Pinpoint the cell where the given text exists, returning its (x, y) midpoint coordinate. 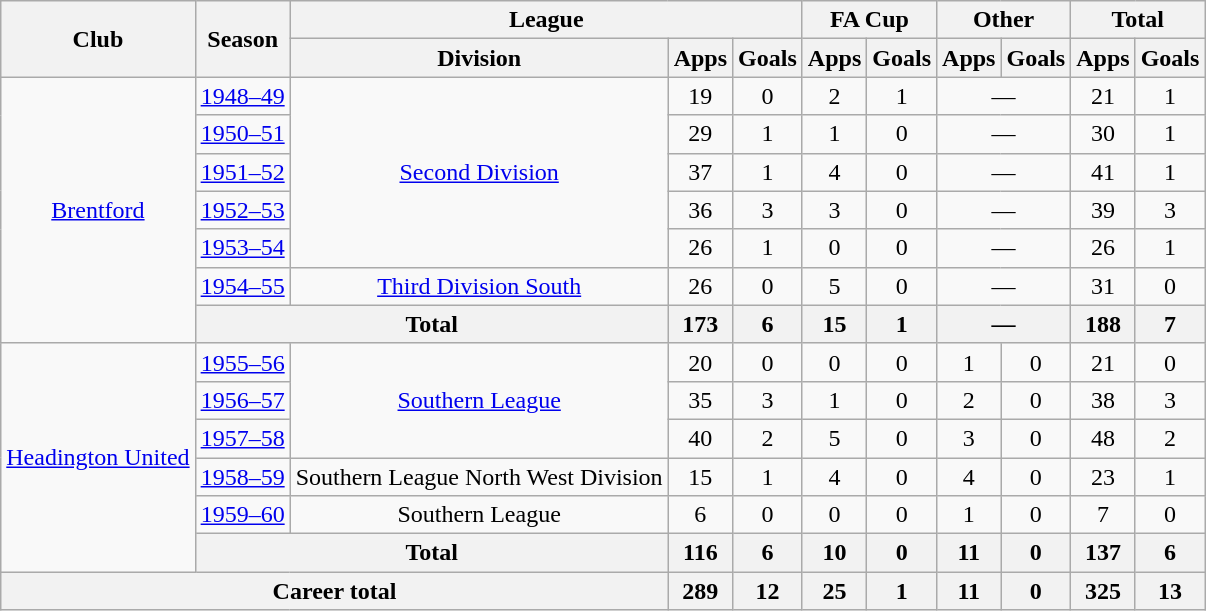
10 (834, 553)
38 (1103, 400)
188 (1103, 324)
Division (479, 58)
Brentford (98, 210)
37 (700, 172)
173 (700, 324)
1950–51 (242, 134)
Club (98, 39)
31 (1103, 286)
12 (768, 591)
1951–52 (242, 172)
30 (1103, 134)
Headington United (98, 457)
Second Division (479, 172)
1956–57 (242, 400)
289 (700, 591)
Southern League North West Division (479, 477)
League (546, 20)
1952–53 (242, 210)
1959–60 (242, 515)
Season (242, 39)
325 (1103, 591)
40 (700, 438)
36 (700, 210)
20 (700, 362)
1953–54 (242, 248)
48 (1103, 438)
35 (700, 400)
39 (1103, 210)
Third Division South (479, 286)
FA Cup (869, 20)
1948–49 (242, 96)
23 (1103, 477)
1954–55 (242, 286)
25 (834, 591)
41 (1103, 172)
1957–58 (242, 438)
116 (700, 553)
1958–59 (242, 477)
19 (700, 96)
1955–56 (242, 362)
Other (1004, 20)
29 (700, 134)
Career total (334, 591)
137 (1103, 553)
13 (1170, 591)
